Determine the [X, Y] coordinate at the center of the cell enclosing the given text.  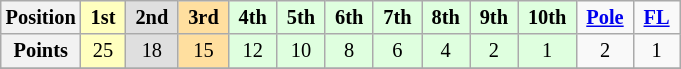
8 [349, 51]
12 [253, 51]
8th [446, 17]
4 [446, 51]
Points [41, 51]
10 [301, 51]
9th [494, 17]
Pole [604, 17]
6 [397, 51]
2nd [152, 17]
5th [301, 17]
Position [41, 17]
1st [104, 17]
4th [253, 17]
7th [397, 17]
6th [349, 17]
3rd [203, 17]
15 [203, 51]
10th [547, 17]
25 [104, 51]
FL [657, 17]
18 [152, 51]
